Return the [x, y] coordinate for the center point of the cell that contains the specified text.  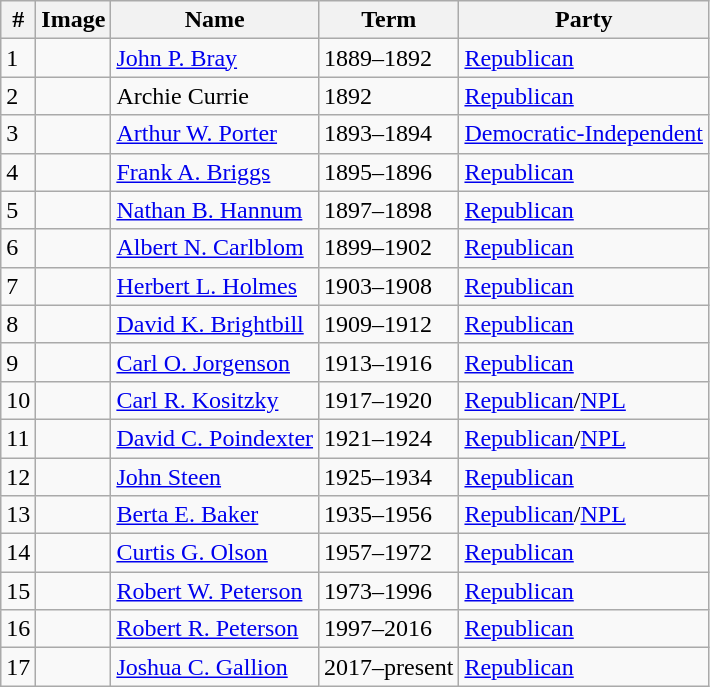
Frank A. Briggs [215, 172]
17 [18, 667]
14 [18, 553]
1899–1902 [389, 248]
1913–1916 [389, 362]
1917–1920 [389, 400]
2 [18, 96]
1892 [389, 96]
Berta E. Baker [215, 515]
1 [18, 58]
David C. Poindexter [215, 438]
4 [18, 172]
1973–1996 [389, 591]
John Steen [215, 477]
10 [18, 400]
5 [18, 210]
1897–1898 [389, 210]
1895–1896 [389, 172]
9 [18, 362]
Party [584, 20]
Herbert L. Holmes [215, 286]
6 [18, 248]
2017–present [389, 667]
11 [18, 438]
1921–1924 [389, 438]
1903–1908 [389, 286]
Curtis G. Olson [215, 553]
David K. Brightbill [215, 324]
Term [389, 20]
Image [74, 20]
1997–2016 [389, 629]
John P. Bray [215, 58]
Carl O. Jorgenson [215, 362]
Nathan B. Hannum [215, 210]
13 [18, 515]
1909–1912 [389, 324]
1893–1894 [389, 134]
1889–1892 [389, 58]
1935–1956 [389, 515]
# [18, 20]
Carl R. Kositzky [215, 400]
1925–1934 [389, 477]
Robert R. Peterson [215, 629]
Robert W. Peterson [215, 591]
12 [18, 477]
Joshua C. Gallion [215, 667]
Albert N. Carlblom [215, 248]
Arthur W. Porter [215, 134]
Archie Currie [215, 96]
16 [18, 629]
8 [18, 324]
1957–1972 [389, 553]
15 [18, 591]
3 [18, 134]
7 [18, 286]
Democratic-Independent [584, 134]
Name [215, 20]
